From the cell containing the given text, extract its center point as [X, Y] coordinate. 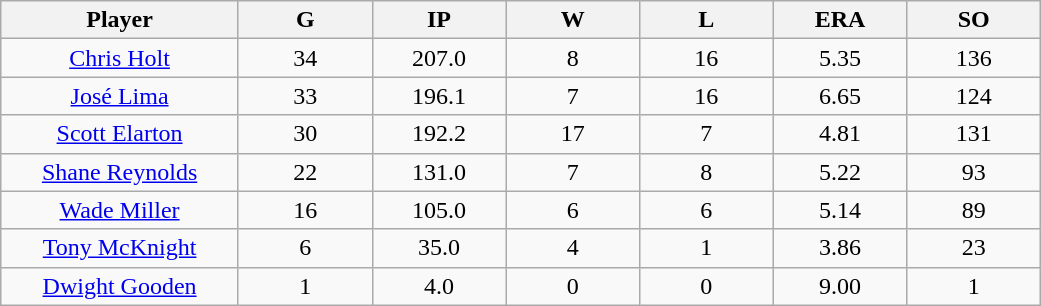
89 [974, 210]
José Lima [120, 96]
131.0 [439, 172]
SO [974, 20]
W [573, 20]
35.0 [439, 248]
192.2 [439, 134]
Scott Elarton [120, 134]
Chris Holt [120, 58]
3.86 [840, 248]
5.22 [840, 172]
4.81 [840, 134]
124 [974, 96]
196.1 [439, 96]
9.00 [840, 286]
Tony McKnight [120, 248]
ERA [840, 20]
Player [120, 20]
6.65 [840, 96]
L [706, 20]
23 [974, 248]
17 [573, 134]
207.0 [439, 58]
IP [439, 20]
131 [974, 134]
22 [305, 172]
93 [974, 172]
105.0 [439, 210]
Wade Miller [120, 210]
30 [305, 134]
4.0 [439, 286]
Dwight Gooden [120, 286]
136 [974, 58]
G [305, 20]
5.35 [840, 58]
5.14 [840, 210]
33 [305, 96]
Shane Reynolds [120, 172]
34 [305, 58]
4 [573, 248]
